Pinpoint the cell where the given text exists, returning its [x, y] midpoint coordinate. 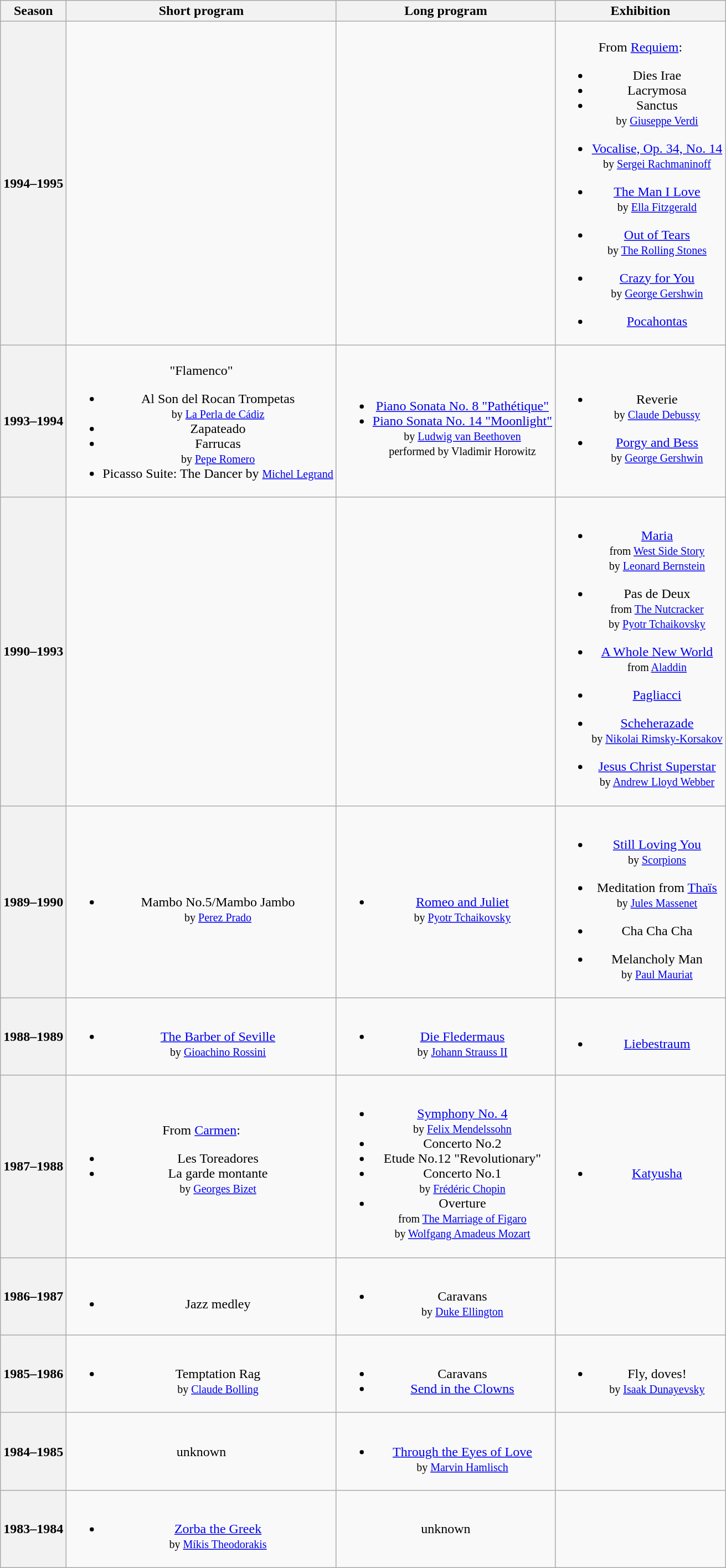
Jazz medley [202, 1296]
1993–1994 [33, 421]
Fly, doves! by Isaak Dunayevsky [641, 1374]
Still Loving You by Scorpions Meditation from Thaïs by Jules Massenet Cha Cha ChaMelancholy Man by Paul Mauriat [641, 901]
Romeo and Juliet by Pyotr Tchaikovsky [445, 901]
Katyusha [641, 1166]
Caravans by Duke Ellington [445, 1296]
1994–1995 [33, 183]
Exhibition [641, 11]
Zorba the Greek by Míkis Theodorakis [202, 1529]
1988–1989 [33, 1036]
Season [33, 11]
Mambo No.5/Mambo Jambo by Perez Prado [202, 901]
Piano Sonata No. 8 "Pathétique"Piano Sonata No. 14 "Moonlight" by Ludwig van Beethoven performed by Vladimir Horowitz [445, 421]
"Flamenco"Al Son del Rocan Trompetas by La Perla de Cádiz ZapateadoFarrucas by Pepe Romero Picasso Suite: The Dancer by Michel Legrand [202, 421]
Liebestraum [641, 1036]
Through the Eyes of Love by Marvin Hamlisch [445, 1451]
Long program [445, 11]
CaravansSend in the Clowns [445, 1374]
1987–1988 [33, 1166]
1984–1985 [33, 1451]
Short program [202, 11]
1985–1986 [33, 1374]
Reverie by Claude Debussy Porgy and Bess by George Gershwin [641, 421]
The Barber of Seville by Gioachino Rossini [202, 1036]
From Carmen:Les ToreadoresLa garde montante by Georges Bizet [202, 1166]
1986–1987 [33, 1296]
1983–1984 [33, 1529]
1990–1993 [33, 651]
Die Fledermaus by Johann Strauss II [445, 1036]
1989–1990 [33, 901]
Temptation Rag by Claude Bolling [202, 1374]
